Scan for the cell matching the given text and deliver its [x, y] coordinate at center. 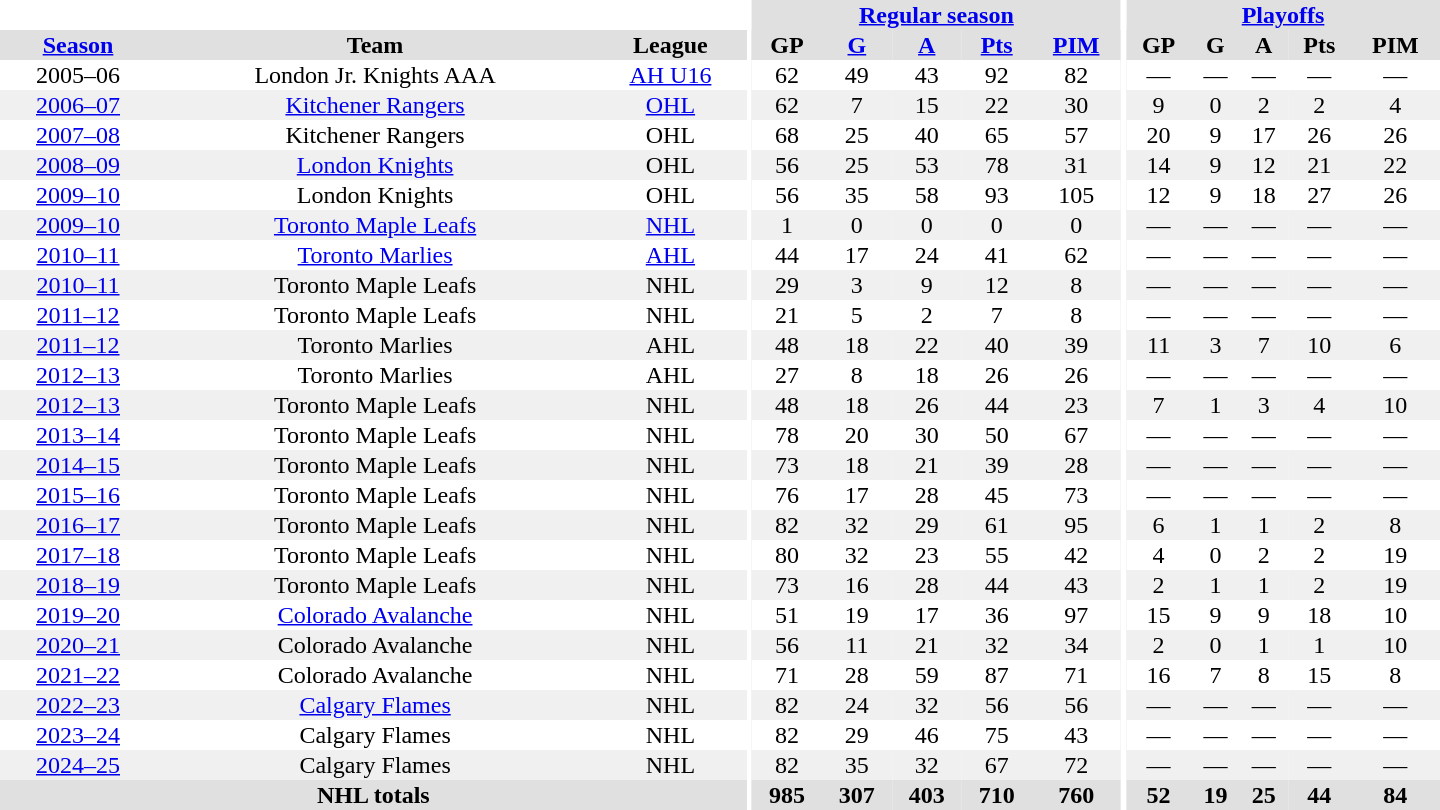
2018–19 [78, 585]
65 [997, 135]
59 [927, 675]
50 [997, 435]
58 [927, 195]
76 [787, 495]
80 [787, 555]
2006–07 [78, 105]
2023–24 [78, 735]
14 [1158, 165]
87 [997, 675]
36 [997, 615]
95 [1076, 525]
2014–15 [78, 465]
75 [997, 735]
45 [997, 495]
105 [1076, 195]
68 [787, 135]
2015–16 [78, 495]
2017–18 [78, 555]
AH U16 [670, 75]
31 [1076, 165]
2005–06 [78, 75]
307 [857, 795]
52 [1158, 795]
92 [997, 75]
2022–23 [78, 705]
2019–20 [78, 615]
760 [1076, 795]
34 [1076, 645]
5 [857, 315]
57 [1076, 135]
710 [997, 795]
2020–21 [78, 645]
97 [1076, 615]
51 [787, 615]
NHL totals [374, 795]
Playoffs [1283, 15]
41 [997, 255]
42 [1076, 555]
2013–14 [78, 435]
2024–25 [78, 765]
403 [927, 795]
2021–22 [78, 675]
London Jr. Knights AAA [375, 75]
Team [375, 45]
Regular season [936, 15]
2016–17 [78, 525]
72 [1076, 765]
84 [1396, 795]
46 [927, 735]
985 [787, 795]
Season [78, 45]
2007–08 [78, 135]
2008–09 [78, 165]
55 [997, 555]
League [670, 45]
61 [997, 525]
53 [927, 165]
93 [997, 195]
49 [857, 75]
